Provide the (X, Y) coordinate of the cell's center where the given text is located.  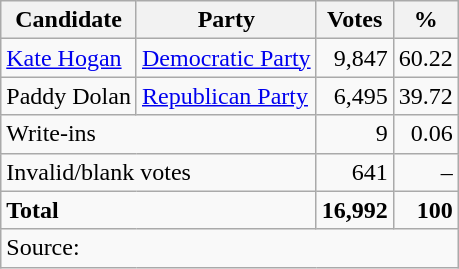
0.06 (426, 134)
Candidate (69, 20)
Republican Party (226, 96)
Party (226, 20)
39.72 (426, 96)
641 (354, 172)
– (426, 172)
Kate Hogan (69, 58)
9,847 (354, 58)
100 (426, 210)
Votes (354, 20)
16,992 (354, 210)
60.22 (426, 58)
Democratic Party (226, 58)
% (426, 20)
Invalid/blank votes (158, 172)
Write-ins (158, 134)
Paddy Dolan (69, 96)
Source: (230, 248)
9 (354, 134)
6,495 (354, 96)
Total (158, 210)
